Detect which cell encompasses the target text, then output its [x, y] center coordinate. 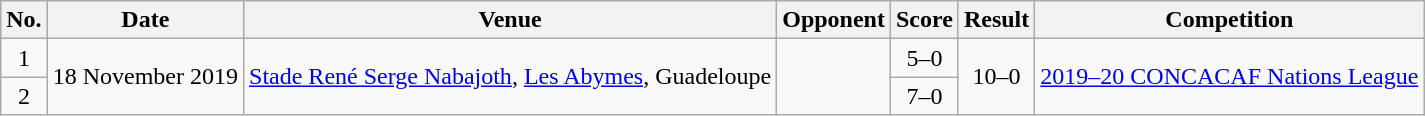
No. [24, 20]
1 [24, 58]
2 [24, 96]
Score [924, 20]
10–0 [996, 77]
5–0 [924, 58]
7–0 [924, 96]
Opponent [834, 20]
2019–20 CONCACAF Nations League [1230, 77]
Date [145, 20]
Competition [1230, 20]
Stade René Serge Nabajoth, Les Abymes, Guadeloupe [510, 77]
18 November 2019 [145, 77]
Venue [510, 20]
Result [996, 20]
